Detect which cell encompasses the target text, then output its [X, Y] center coordinate. 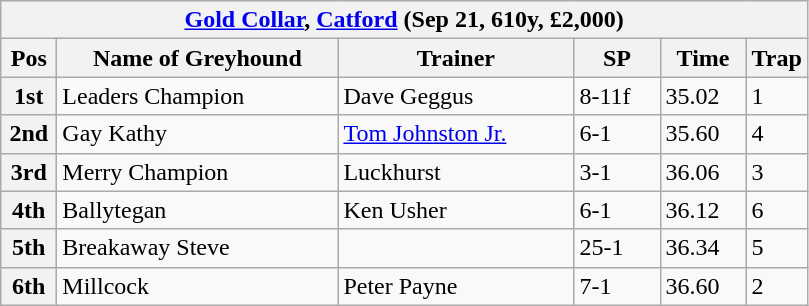
SP [617, 58]
Trap [776, 58]
Pos [29, 58]
3 [776, 172]
Name of Greyhound [198, 58]
5 [776, 248]
36.06 [703, 172]
Merry Champion [198, 172]
6th [29, 286]
36.60 [703, 286]
Time [703, 58]
3-1 [617, 172]
35.02 [703, 96]
36.34 [703, 248]
Trainer [456, 58]
Breakaway Steve [198, 248]
8-11f [617, 96]
Peter Payne [456, 286]
1st [29, 96]
Tom Johnston Jr. [456, 134]
4 [776, 134]
Leaders Champion [198, 96]
Gay Kathy [198, 134]
2 [776, 286]
Luckhurst [456, 172]
25-1 [617, 248]
Millcock [198, 286]
3rd [29, 172]
Ballytegan [198, 210]
2nd [29, 134]
Gold Collar, Catford (Sep 21, 610y, £2,000) [404, 20]
1 [776, 96]
6 [776, 210]
7-1 [617, 286]
36.12 [703, 210]
5th [29, 248]
Dave Geggus [456, 96]
35.60 [703, 134]
4th [29, 210]
Ken Usher [456, 210]
